Find where the given text appears and provide that cell's center as [X, Y] coordinate. 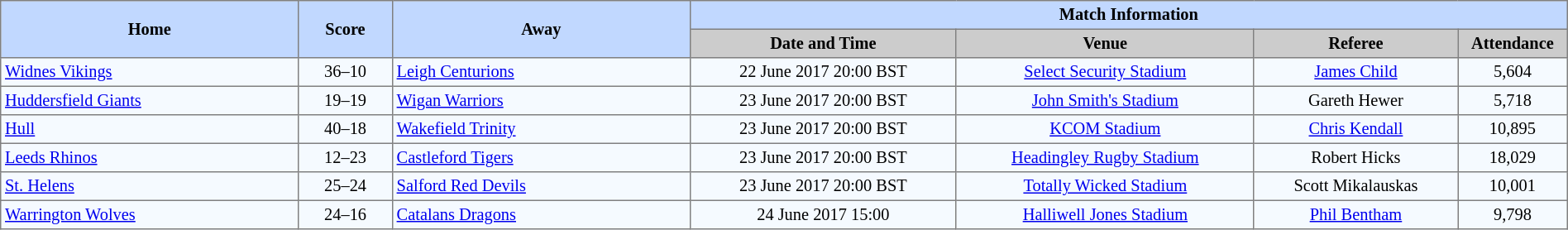
Scott Mikalauskas [1355, 186]
St. Helens [150, 186]
Date and Time [823, 43]
Totally Wicked Stadium [1105, 186]
Referee [1355, 43]
24 June 2017 15:00 [823, 214]
Huddersfield Giants [150, 100]
36–10 [346, 72]
Home [150, 30]
Wakefield Trinity [541, 129]
Attendance [1513, 43]
40–18 [346, 129]
22 June 2017 20:00 BST [823, 72]
KCOM Stadium [1105, 129]
Robert Hicks [1355, 157]
Halliwell Jones Stadium [1105, 214]
9,798 [1513, 214]
Chris Kendall [1355, 129]
Hull [150, 129]
Catalans Dragons [541, 214]
Wigan Warriors [541, 100]
25–24 [346, 186]
18,029 [1513, 157]
Headingley Rugby Stadium [1105, 157]
Leeds Rhinos [150, 157]
Leigh Centurions [541, 72]
10,895 [1513, 129]
Salford Red Devils [541, 186]
5,718 [1513, 100]
John Smith's Stadium [1105, 100]
Warrington Wolves [150, 214]
10,001 [1513, 186]
Widnes Vikings [150, 72]
James Child [1355, 72]
12–23 [346, 157]
Away [541, 30]
19–19 [346, 100]
Score [346, 30]
24–16 [346, 214]
5,604 [1513, 72]
Phil Bentham [1355, 214]
Select Security Stadium [1105, 72]
Gareth Hewer [1355, 100]
Venue [1105, 43]
Castleford Tigers [541, 157]
Match Information [1128, 15]
